Determine the [X, Y] coordinate at the center of the cell enclosing the given text.  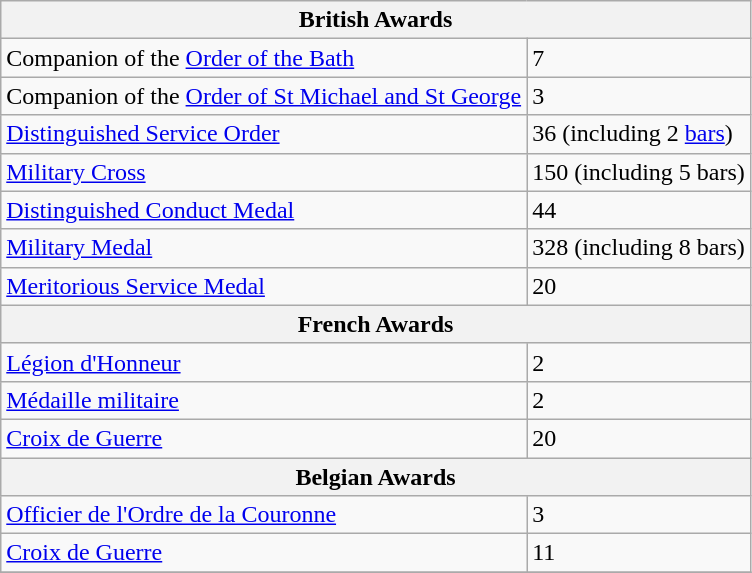
7 [639, 58]
Officier de l'Ordre de la Couronne [264, 515]
French Awards [376, 324]
44 [639, 210]
Belgian Awards [376, 477]
Military Cross [264, 172]
Distinguished Conduct Medal [264, 210]
11 [639, 553]
Companion of the Order of the Bath [264, 58]
Distinguished Service Order [264, 134]
Légion d'Honneur [264, 362]
British Awards [376, 20]
150 (including 5 bars) [639, 172]
Companion of the Order of St Michael and St George [264, 96]
Médaille militaire [264, 400]
328 (including 8 bars) [639, 248]
Meritorious Service Medal [264, 286]
Military Medal [264, 248]
36 (including 2 bars) [639, 134]
